Capture the cell that displays the provided text and extract its (x, y) central coordinate. 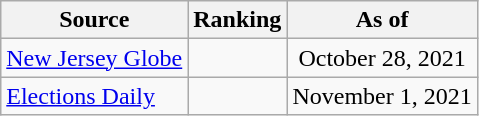
November 1, 2021 (382, 96)
October 28, 2021 (382, 58)
New Jersey Globe (94, 58)
Elections Daily (94, 96)
As of (382, 20)
Source (94, 20)
Ranking (238, 20)
